Return [X, Y] of the center of cell containing provided text 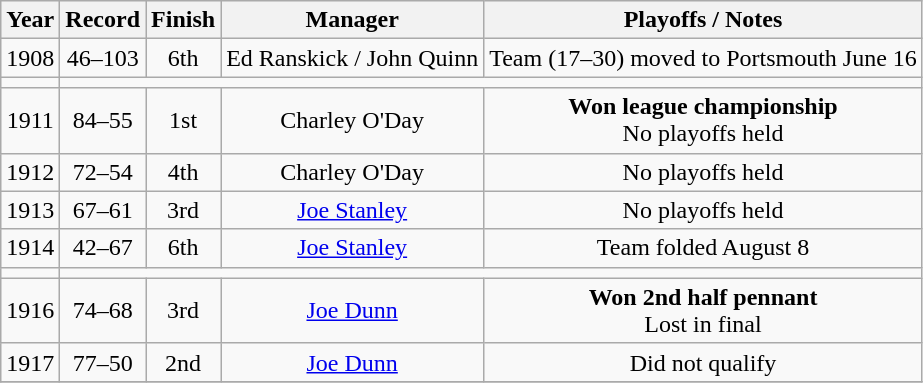
1912 [30, 172]
Year [30, 20]
84–55 [103, 120]
Ed Ranskick / John Quinn [352, 58]
74–68 [103, 310]
Playoffs / Notes [704, 20]
1917 [30, 362]
Team (17–30) moved to Portsmouth June 16 [704, 58]
Did not qualify [704, 362]
1908 [30, 58]
1913 [30, 210]
Manager [352, 20]
1st [184, 120]
Finish [184, 20]
77–50 [103, 362]
67–61 [103, 210]
72–54 [103, 172]
1914 [30, 248]
42–67 [103, 248]
2nd [184, 362]
46–103 [103, 58]
Won 2nd half pennantLost in final [704, 310]
1911 [30, 120]
Team folded August 8 [704, 248]
1916 [30, 310]
4th [184, 172]
Record [103, 20]
Won league championshipNo playoffs held [704, 120]
